For the text-containing cell, return its midpoint in [x, y] coordinate format. 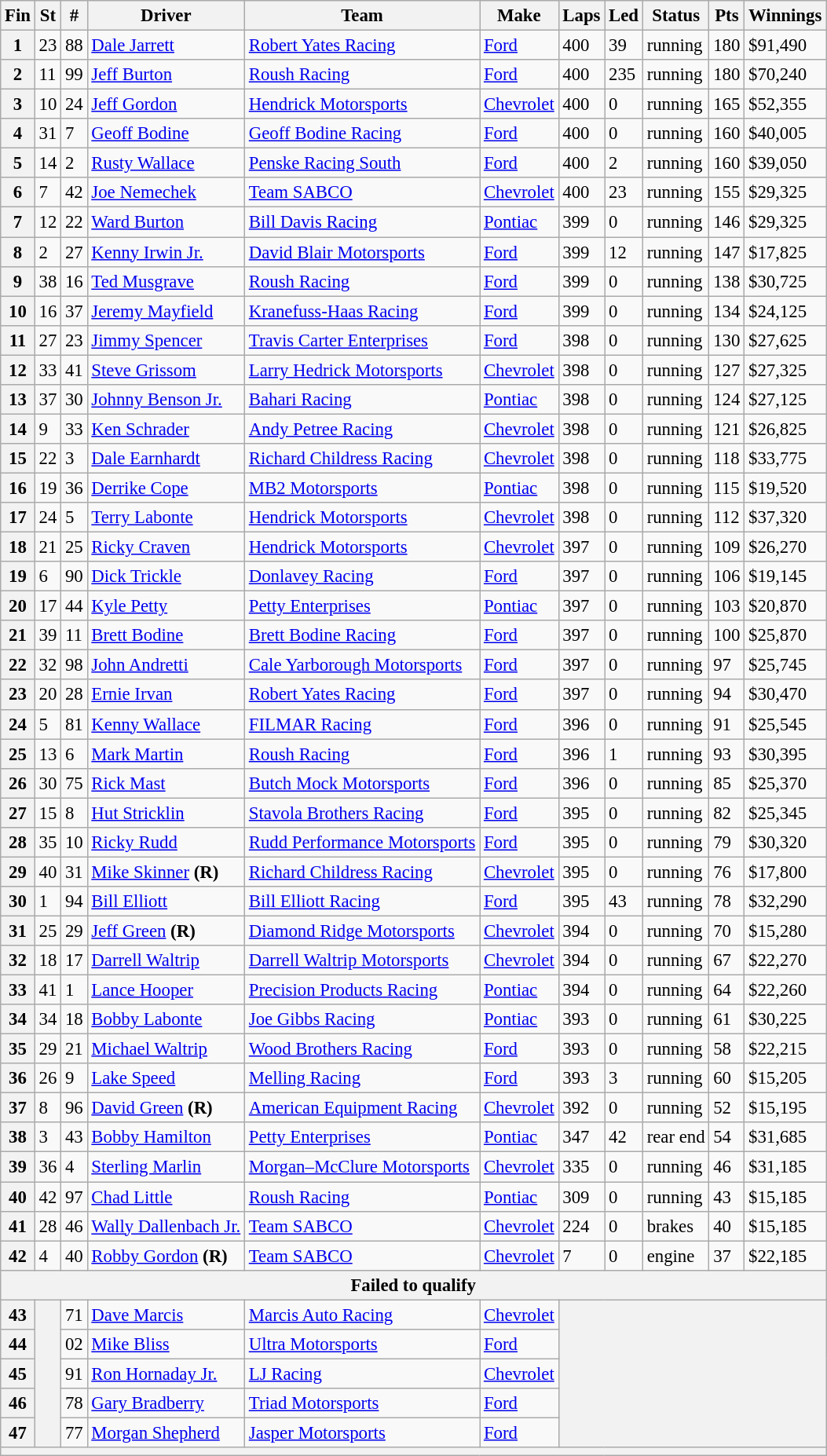
146 [727, 222]
61 [727, 1019]
Ken Schrader [166, 429]
147 [727, 252]
Bobby Hamilton [166, 1138]
347 [581, 1138]
Jimmy Spencer [166, 340]
Triad Motorsports [361, 1403]
134 [727, 311]
Morgan–McClure Motorsports [361, 1167]
100 [727, 635]
rear end [675, 1138]
85 [727, 783]
Kranefuss-Haas Racing [361, 311]
Marcis Auto Racing [361, 1315]
Cale Yarborough Motorsports [361, 665]
Jeff Gordon [166, 104]
99 [74, 75]
118 [727, 459]
Dale Earnhardt [166, 459]
115 [727, 488]
Ward Burton [166, 222]
Dave Marcis [166, 1315]
brakes [675, 1226]
$22,260 [785, 990]
David Blair Motorsports [361, 252]
64 [727, 990]
392 [581, 1108]
Kyle Petty [166, 606]
121 [727, 429]
130 [727, 340]
47 [18, 1432]
David Green (R) [166, 1108]
Larry Hedrick Motorsports [361, 370]
$15,280 [785, 931]
45 [18, 1374]
$91,490 [785, 46]
Hut Stricklin [166, 813]
Joe Gibbs Racing [361, 1019]
Precision Products Racing [361, 990]
112 [727, 518]
Ron Hornaday Jr. [166, 1374]
$22,215 [785, 1049]
$25,370 [785, 783]
Rusty Wallace [166, 163]
# [74, 16]
Jasper Motorsports [361, 1432]
Johnny Benson Jr. [166, 400]
88 [74, 46]
224 [581, 1226]
Team [361, 16]
70 [727, 931]
Geoff Bodine Racing [361, 134]
235 [624, 75]
75 [74, 783]
$20,870 [785, 606]
124 [727, 400]
St [47, 16]
$30,725 [785, 281]
Andy Petree Racing [361, 429]
Mike Skinner (R) [166, 872]
$17,800 [785, 872]
165 [727, 104]
Failed to qualify [413, 1285]
Chad Little [166, 1197]
Ricky Rudd [166, 843]
Bill Elliott Racing [361, 902]
138 [727, 281]
$27,125 [785, 400]
Sterling Marlin [166, 1167]
155 [727, 192]
Bill Elliott [166, 902]
$30,320 [785, 843]
Driver [166, 16]
Mark Martin [166, 754]
Robby Gordon (R) [166, 1256]
Geoff Bodine [166, 134]
Pts [727, 16]
Rick Mast [166, 783]
Derrike Cope [166, 488]
Terry Labonte [166, 518]
71 [74, 1315]
Jeff Green (R) [166, 931]
Mike Bliss [166, 1344]
$25,745 [785, 665]
Laps [581, 16]
82 [727, 813]
$40,005 [785, 134]
$25,870 [785, 635]
309 [581, 1197]
$70,240 [785, 75]
$52,355 [785, 104]
FILMAR Racing [361, 724]
127 [727, 370]
$26,825 [785, 429]
77 [74, 1432]
Fin [18, 16]
Michael Waltrip [166, 1049]
Ultra Motorsports [361, 1344]
Bill Davis Racing [361, 222]
$26,270 [785, 547]
$30,225 [785, 1019]
$25,345 [785, 813]
98 [74, 665]
Bobby Labonte [166, 1019]
Make [519, 16]
$19,145 [785, 576]
Brett Bodine [166, 635]
$24,125 [785, 311]
$27,325 [785, 370]
Gary Bradberry [166, 1403]
Dale Jarrett [166, 46]
79 [727, 843]
$32,290 [785, 902]
$19,520 [785, 488]
American Equipment Racing [361, 1108]
$31,185 [785, 1167]
54 [727, 1138]
103 [727, 606]
Lance Hooper [166, 990]
Ted Musgrave [166, 281]
Wood Brothers Racing [361, 1049]
Donlavey Racing [361, 576]
96 [74, 1108]
Bahari Racing [361, 400]
MB2 Motorsports [361, 488]
Led [624, 16]
Lake Speed [166, 1078]
Joe Nemechek [166, 192]
76 [727, 872]
81 [74, 724]
90 [74, 576]
Steve Grissom [166, 370]
60 [727, 1078]
Dick Trickle [166, 576]
58 [727, 1049]
engine [675, 1256]
$22,270 [785, 960]
Morgan Shepherd [166, 1432]
John Andretti [166, 665]
$31,685 [785, 1138]
Butch Mock Motorsports [361, 783]
$15,195 [785, 1108]
02 [74, 1344]
106 [727, 576]
$39,050 [785, 163]
$33,775 [785, 459]
$15,205 [785, 1078]
Penske Racing South [361, 163]
Stavola Brothers Racing [361, 813]
Jeff Burton [166, 75]
Wally Dallenbach Jr. [166, 1226]
$27,625 [785, 340]
Rudd Performance Motorsports [361, 843]
67 [727, 960]
$22,185 [785, 1256]
$25,545 [785, 724]
Diamond Ridge Motorsports [361, 931]
109 [727, 547]
Darrell Waltrip Motorsports [361, 960]
$30,470 [785, 695]
Melling Racing [361, 1078]
Jeremy Mayfield [166, 311]
Kenny Irwin Jr. [166, 252]
$17,825 [785, 252]
Brett Bodine Racing [361, 635]
$30,395 [785, 754]
$37,320 [785, 518]
93 [727, 754]
Darrell Waltrip [166, 960]
Travis Carter Enterprises [361, 340]
335 [581, 1167]
Ernie Irvan [166, 695]
Status [675, 16]
LJ Racing [361, 1374]
52 [727, 1108]
Kenny Wallace [166, 724]
Ricky Craven [166, 547]
Winnings [785, 16]
